Extract the [x, y] coordinate from the center of the cell holding the provided text.  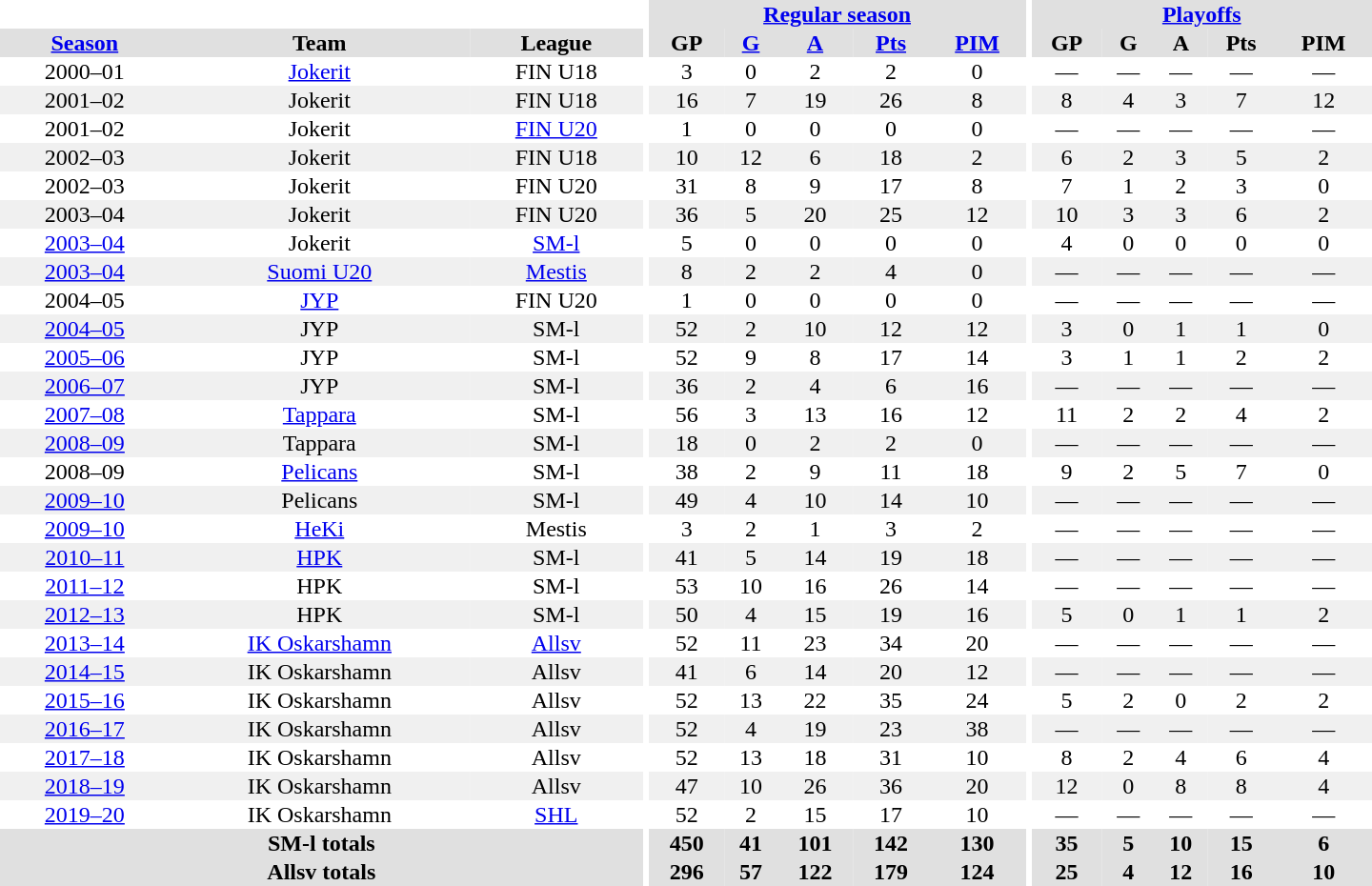
2000–01 [85, 71]
296 [687, 872]
Playoffs [1201, 14]
57 [751, 872]
2018–19 [85, 786]
49 [687, 500]
2019–20 [85, 815]
Suomi U20 [320, 272]
Team [320, 43]
SHL [556, 815]
2006–07 [85, 386]
124 [978, 872]
24 [978, 700]
179 [891, 872]
450 [687, 843]
2013–14 [85, 643]
101 [816, 843]
142 [891, 843]
2014–15 [85, 672]
2010–11 [85, 557]
Regular season [837, 14]
50 [687, 614]
HeKi [320, 529]
2015–16 [85, 700]
53 [687, 586]
56 [687, 414]
47 [687, 786]
2005–06 [85, 357]
2007–08 [85, 414]
130 [978, 843]
Allsv totals [322, 872]
SM-l totals [322, 843]
League [556, 43]
Season [85, 43]
34 [891, 643]
122 [816, 872]
22 [816, 700]
2016–17 [85, 729]
2011–12 [85, 586]
2012–13 [85, 614]
2017–18 [85, 757]
